Extract the (X, Y) coordinate from the center of the cell holding the provided text.  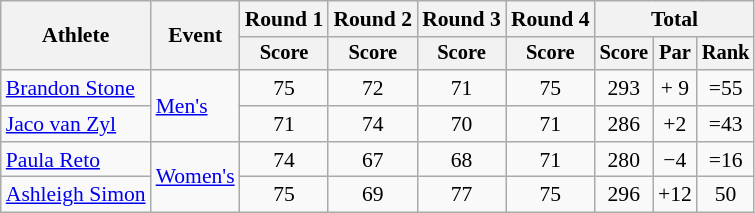
Brandon Stone (76, 88)
67 (372, 160)
+2 (675, 124)
293 (624, 88)
Paula Reto (76, 160)
Round 3 (462, 19)
Men's (196, 106)
Jaco van Zyl (76, 124)
Par (675, 54)
Rank (726, 54)
68 (462, 160)
69 (372, 195)
Round 4 (550, 19)
286 (624, 124)
Event (196, 36)
=55 (726, 88)
−4 (675, 160)
Women's (196, 178)
+12 (675, 195)
Total (675, 19)
280 (624, 160)
Round 1 (284, 19)
Athlete (76, 36)
+ 9 (675, 88)
70 (462, 124)
=16 (726, 160)
Round 2 (372, 19)
Ashleigh Simon (76, 195)
50 (726, 195)
72 (372, 88)
296 (624, 195)
=43 (726, 124)
77 (462, 195)
